Pinpoint the cell where the given text exists, returning its (X, Y) midpoint coordinate. 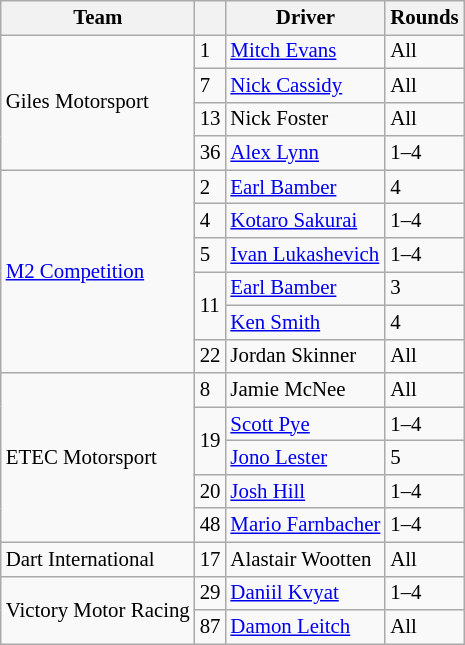
Scott Pye (305, 424)
20 (210, 491)
7 (210, 85)
Victory Motor Racing (98, 610)
Dart International (98, 559)
Rounds (424, 18)
48 (210, 525)
Daniil Kvyat (305, 593)
22 (210, 356)
Nick Cassidy (305, 85)
ETEC Motorsport (98, 458)
Jono Lester (305, 458)
29 (210, 593)
36 (210, 153)
Josh Hill (305, 491)
8 (210, 390)
Nick Foster (305, 119)
Driver (305, 18)
Jamie McNee (305, 390)
Team (98, 18)
Ivan Lukashevich (305, 255)
11 (210, 305)
19 (210, 441)
M2 Competition (98, 272)
Alastair Wootten (305, 559)
Mitch Evans (305, 51)
Mario Farnbacher (305, 525)
3 (424, 288)
13 (210, 119)
Ken Smith (305, 322)
1 (210, 51)
87 (210, 627)
Kotaro Sakurai (305, 221)
2 (210, 187)
Alex Lynn (305, 153)
Giles Motorsport (98, 102)
Jordan Skinner (305, 356)
Damon Leitch (305, 627)
17 (210, 559)
